Scan for the cell matching the given text and deliver its [x, y] coordinate at center. 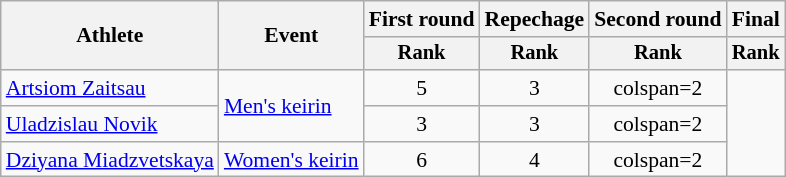
Repechage [535, 19]
First round [422, 19]
Men's keirin [292, 106]
Second round [658, 19]
Final [756, 19]
Uladzislau Novik [110, 124]
Athlete [110, 36]
Artsiom Zaitsau [110, 88]
5 [422, 88]
Event [292, 36]
